Return the [x, y] coordinate for the center point of the cell that contains the specified text.  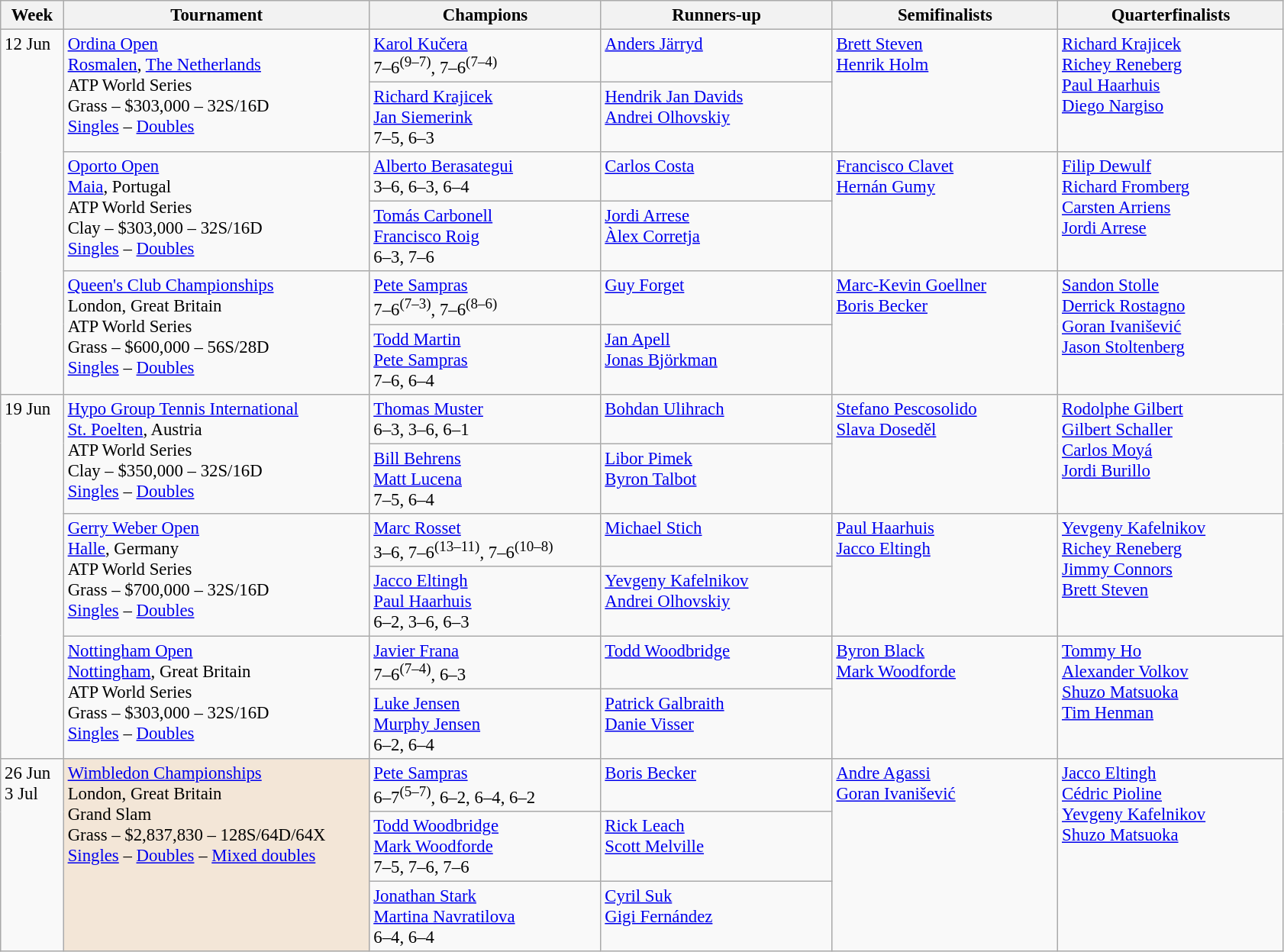
Carlos Costa [716, 177]
Yevgeny Kafelnikov Richey Reneberg Jimmy Connors Brett Steven [1171, 574]
Ordina Open Rosmalen, The NetherlandsATP World SeriesGrass – $303,000 – 32S/16D Singles – Doubles [217, 92]
Boris Becker [716, 785]
Runners-up [716, 15]
Rodolphe Gilbert Gilbert Schaller Carlos Moyá Jordi Burillo [1171, 453]
Byron Black Mark Woodforde [945, 698]
Todd Woodbridge Mark Woodforde 7–5, 7–6, 7–6 [486, 847]
Sandon Stolle Derrick Rostagno Goran Ivanišević Jason Stoltenberg [1171, 333]
Cyril Suk Gigi Fernández [716, 917]
Hypo Group Tennis International St. Poelten, AustriaATP World SeriesClay – $350,000 – 32S/16D Singles – Doubles [217, 453]
Jacco Eltingh Cédric Pioline Yevgeny Kafelnikov Shuzo Matsuoka [1171, 855]
Michael Stich [716, 539]
Semifinalists [945, 15]
Bill Behrens Matt Lucena 7–5, 6–4 [486, 479]
Patrick Galbraith Danie Visser [716, 724]
Gerry Weber Open Halle, GermanyATP World SeriesGrass – $700,000 – 32S/16D Singles – Doubles [217, 574]
Karol Kučera 7–6(9–7), 7–6(7–4) [486, 56]
Pete Sampras 7–6(7–3), 7–6(8–6) [486, 298]
Todd Martin Pete Sampras 7–6, 6–4 [486, 360]
Jordi Arrese Àlex Corretja [716, 237]
Anders Järryd [716, 56]
Quarterfinalists [1171, 15]
Alberto Berasategui 3–6, 6–3, 6–4 [486, 177]
Week [32, 15]
Andre Agassi Goran Ivanišević [945, 855]
Queen's Club Championships London, Great BritainATP World SeriesGrass – $600,000 – 56S/28D Singles – Doubles [217, 333]
Libor Pimek Byron Talbot [716, 479]
Pete Sampras6–7(5–7), 6–2, 6–4, 6–2 [486, 785]
Thomas Muster 6–3, 3–6, 6–1 [486, 418]
Yevgeny Kafelnikov Andrei Olhovskiy [716, 602]
Guy Forget [716, 298]
26 Jun3 Jul [32, 855]
Wimbledon Championships London, Great BritainGrand SlamGrass – $2,837,830 – 128S/64D/64X Singles – Doubles – Mixed doubles [217, 855]
Paul Haarhuis Jacco Eltingh [945, 574]
Stefano Pescosolido Slava Doseděl [945, 453]
Oporto Open Maia, PortugalATP World SeriesClay – $303,000 – 32S/16D Singles – Doubles [217, 211]
Bohdan Ulihrach [716, 418]
Richard Krajicek Jan Siemerink 7–5, 6–3 [486, 118]
Marc-Kevin Goellner Boris Becker [945, 333]
Todd Woodbridge [716, 663]
Jacco Eltingh Paul Haarhuis 6–2, 3–6, 6–3 [486, 602]
Jan Apell Jonas Björkman [716, 360]
Filip Dewulf Richard Fromberg Carsten Arriens Jordi Arrese [1171, 211]
19 Jun [32, 576]
Marc Rosset 3–6, 7–6(13–11), 7–6(10–8) [486, 539]
Brett Steven Henrik Holm [945, 92]
Francisco Clavet Hernán Gumy [945, 211]
Nottingham Open Nottingham, Great BritainATP World SeriesGrass – $303,000 – 32S/16D Singles – Doubles [217, 698]
Tournament [217, 15]
Richard Krajicek Richey Reneberg Paul Haarhuis Diego Nargiso [1171, 92]
Tommy Ho Alexander Volkov Shuzo Matsuoka Tim Henman [1171, 698]
Tomás Carbonell Francisco Roig 6–3, 7–6 [486, 237]
Luke Jensen Murphy Jensen 6–2, 6–4 [486, 724]
Javier Frana 7–6(7–4), 6–3 [486, 663]
Champions [486, 15]
12 Jun [32, 212]
Jonathan Stark Martina Navratilova 6–4, 6–4 [486, 917]
Rick Leach Scott Melville [716, 847]
Hendrik Jan Davids Andrei Olhovskiy [716, 118]
